Identify which cell holds the provided text, then report its [X, Y] central coordinate. 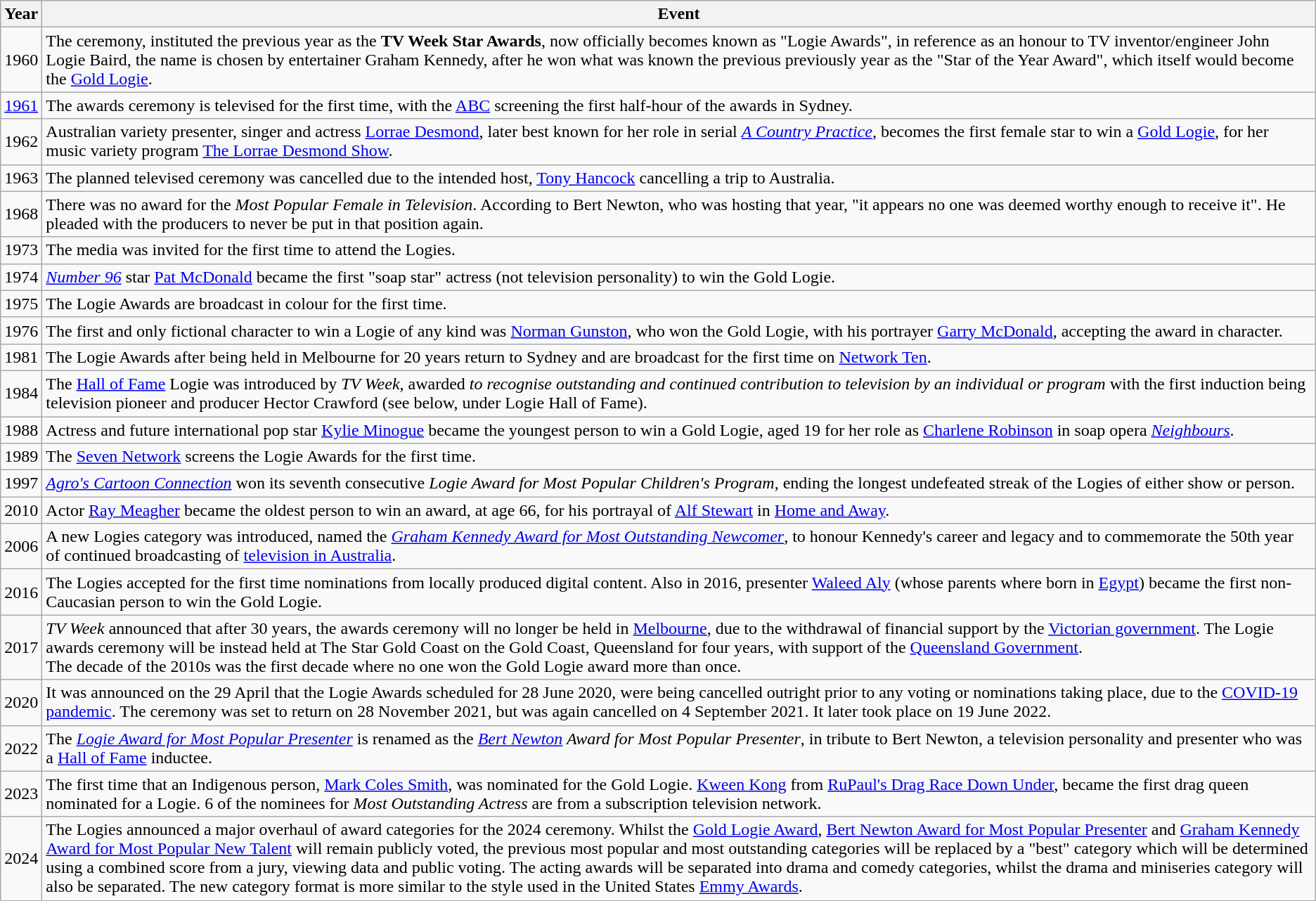
1961 [21, 105]
1968 [21, 214]
2006 [21, 547]
2023 [21, 794]
Number 96 star Pat McDonald became the first "soap star" actress (not television personality) to win the Gold Logie. [679, 277]
Year [21, 14]
Actor Ray Meagher became the oldest person to win an award, at age 66, for his portrayal of Alf Stewart in Home and Away. [679, 510]
1963 [21, 178]
1988 [21, 429]
1975 [21, 304]
1981 [21, 357]
2020 [21, 703]
2016 [21, 592]
1984 [21, 394]
2017 [21, 647]
2024 [21, 859]
1997 [21, 484]
1976 [21, 330]
The media was invited for the first time to attend the Logies. [679, 250]
1974 [21, 277]
The planned televised ceremony was cancelled due to the intended host, Tony Hancock cancelling a trip to Australia. [679, 178]
1962 [21, 142]
The awards ceremony is televised for the first time, with the ABC screening the first half-hour of the awards in Sydney. [679, 105]
1989 [21, 457]
The Logie Awards after being held in Melbourne for 20 years return to Sydney and are broadcast for the first time on Network Ten. [679, 357]
2022 [21, 748]
Event [679, 14]
2010 [21, 510]
The Logie Awards are broadcast in colour for the first time. [679, 304]
1960 [21, 60]
1973 [21, 250]
The Seven Network screens the Logie Awards for the first time. [679, 457]
